Search for the cell housing the specified text and yield its (X, Y) center coordinate. 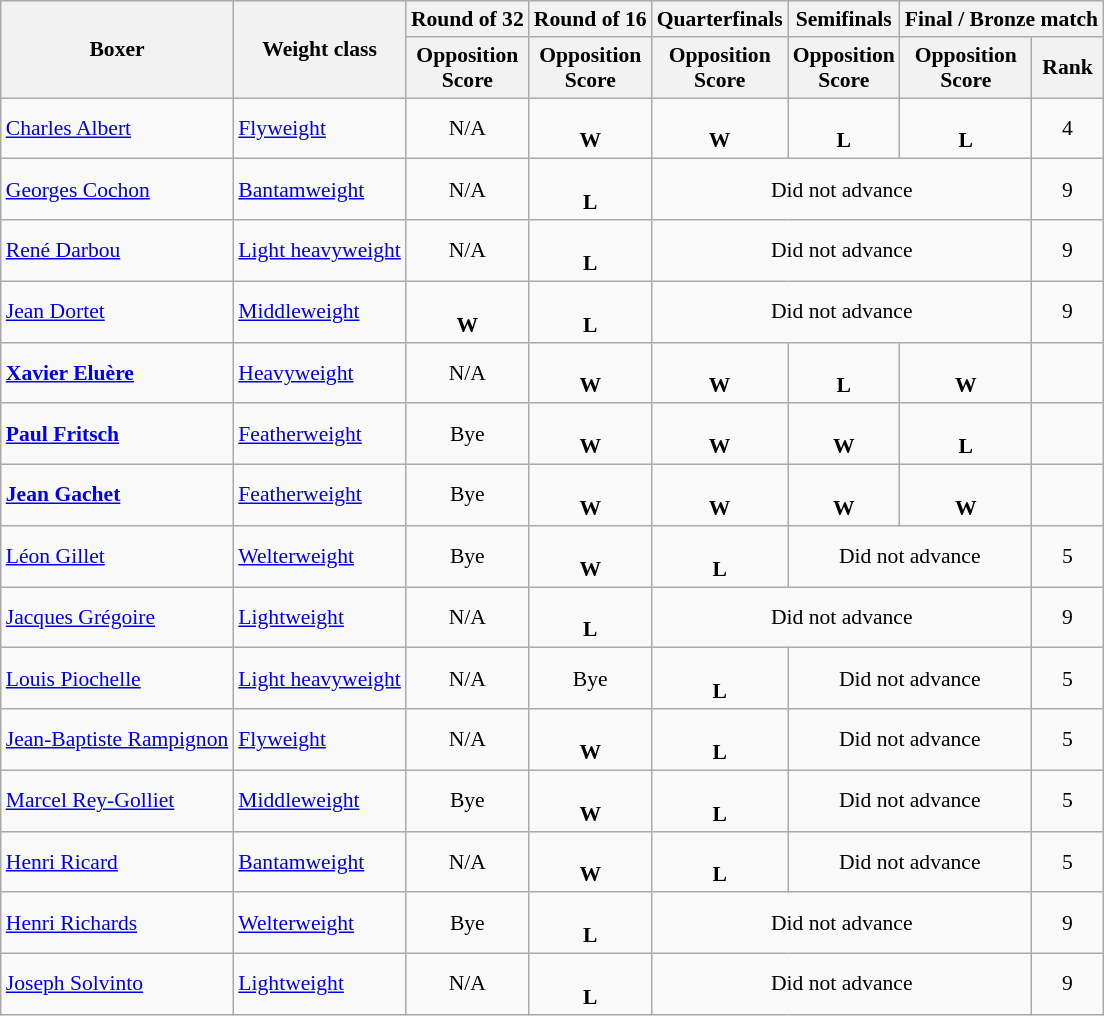
Jean Gachet (118, 496)
Final / Bronze match (1002, 19)
Round of 16 (590, 19)
Quarterfinals (720, 19)
Rank (1068, 68)
Paul Fritsch (118, 434)
Charles Albert (118, 128)
Jean-Baptiste Rampignon (118, 740)
Georges Cochon (118, 190)
René Darbou (118, 250)
Henri Richards (118, 924)
Jean Dortet (118, 312)
Heavyweight (320, 372)
Round of 32 (468, 19)
Léon Gillet (118, 556)
4 (1068, 128)
Henri Ricard (118, 862)
Weight class (320, 50)
Jacques Grégoire (118, 618)
Joseph Solvinto (118, 984)
Louis Piochelle (118, 678)
Boxer (118, 50)
Xavier Eluère (118, 372)
Marcel Rey-Golliet (118, 800)
Semifinals (844, 19)
